Locate the cell with the specified text and output its (X, Y) center coordinate. 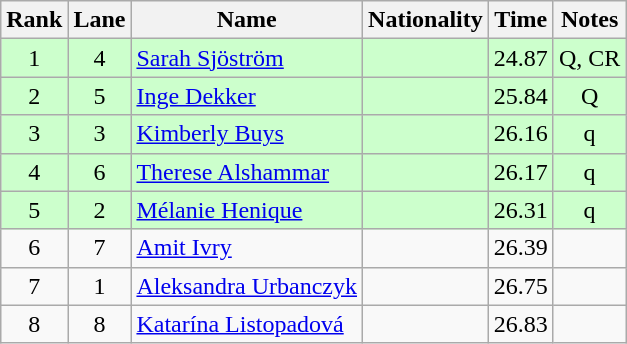
24.87 (520, 58)
Notes (589, 20)
26.83 (520, 324)
Rank (34, 20)
Name (247, 20)
Lane (100, 20)
Katarína Listopadová (247, 324)
26.31 (520, 210)
26.16 (520, 134)
Amit Ivry (247, 248)
Sarah Sjöström (247, 58)
26.75 (520, 286)
26.17 (520, 172)
Q, CR (589, 58)
26.39 (520, 248)
Aleksandra Urbanczyk (247, 286)
Inge Dekker (247, 96)
Therese Alshammar (247, 172)
Time (520, 20)
Mélanie Henique (247, 210)
Q (589, 96)
Nationality (426, 20)
25.84 (520, 96)
Kimberly Buys (247, 134)
